Capture the cell that displays the provided text and extract its [x, y] central coordinate. 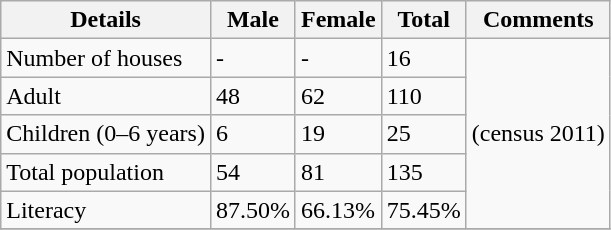
87.50% [252, 210]
25 [424, 134]
Number of houses [106, 58]
66.13% [338, 210]
16 [424, 58]
54 [252, 172]
62 [338, 96]
6 [252, 134]
Male [252, 20]
Children (0–6 years) [106, 134]
19 [338, 134]
Total [424, 20]
Female [338, 20]
Literacy [106, 210]
Adult [106, 96]
81 [338, 172]
Total population [106, 172]
Details [106, 20]
110 [424, 96]
135 [424, 172]
75.45% [424, 210]
(census 2011) [538, 134]
48 [252, 96]
Comments [538, 20]
